Determine the (x, y) coordinate at the center of the cell enclosing the given text.  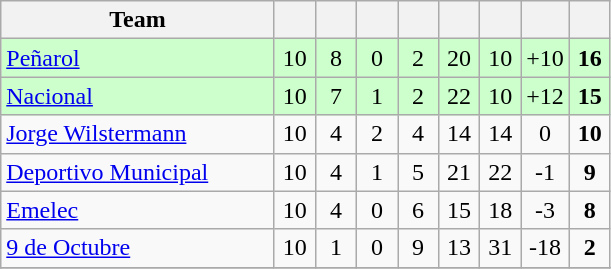
5 (418, 172)
-1 (546, 172)
Deportivo Municipal (138, 172)
-3 (546, 210)
Peñarol (138, 58)
Jorge Wilstermann (138, 134)
21 (460, 172)
Team (138, 20)
16 (590, 58)
+12 (546, 96)
6 (418, 210)
-18 (546, 248)
+10 (546, 58)
18 (500, 210)
Emelec (138, 210)
31 (500, 248)
20 (460, 58)
9 de Octubre (138, 248)
13 (460, 248)
Nacional (138, 96)
7 (336, 96)
